Search for the cell housing the specified text and yield its [x, y] center coordinate. 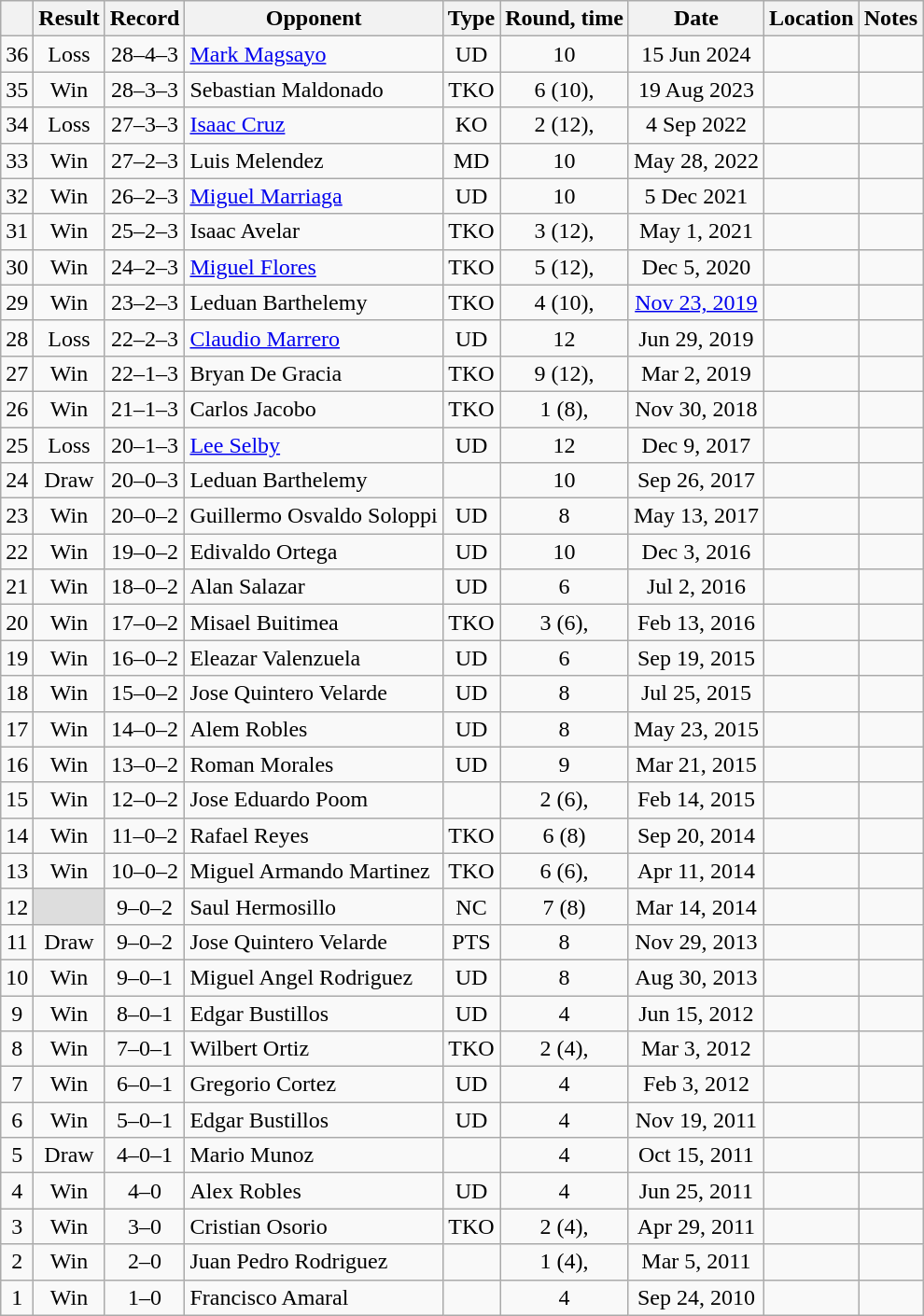
Opponent [314, 19]
Mar 3, 2012 [696, 1049]
Carlos Jacobo [314, 409]
27 [17, 373]
KO [470, 125]
Apr 11, 2014 [696, 871]
Claudio Marrero [314, 338]
14 [17, 835]
23 [17, 516]
34 [17, 125]
3–0 [145, 1226]
11 [17, 942]
3 (6), [565, 623]
4–0 [145, 1191]
9–0–1 [145, 977]
Mar 5, 2011 [696, 1262]
16 [17, 764]
25–2–3 [145, 231]
27–3–3 [145, 125]
Jun 29, 2019 [696, 338]
Dec 9, 2017 [696, 445]
Location [811, 19]
19 Aug 2023 [696, 90]
33 [17, 161]
7 [17, 1085]
Dec 3, 2016 [696, 552]
15–0–2 [145, 693]
Sep 20, 2014 [696, 835]
10–0–2 [145, 871]
Juan Pedro Rodriguez [314, 1262]
2 [17, 1262]
Cristian Osorio [314, 1226]
May 28, 2022 [696, 161]
15 Jun 2024 [696, 54]
6 (6), [565, 871]
Sebastian Maldonado [314, 90]
21–1–3 [145, 409]
3 [17, 1226]
18–0–2 [145, 587]
May 1, 2021 [696, 231]
26–2–3 [145, 196]
Lee Selby [314, 445]
Nov 19, 2011 [696, 1120]
26 [17, 409]
20–0–2 [145, 516]
15 [17, 800]
Miguel Flores [314, 267]
Misael Buitimea [314, 623]
Jun 15, 2012 [696, 1013]
17–0–2 [145, 623]
Nov 29, 2013 [696, 942]
23–2–3 [145, 302]
31 [17, 231]
8–0–1 [145, 1013]
28 [17, 338]
16–0–2 [145, 658]
Record [145, 19]
9 (12), [565, 373]
14–0–2 [145, 729]
Rafael Reyes [314, 835]
20 [17, 623]
Date [696, 19]
22 [17, 552]
Feb 13, 2016 [696, 623]
Bryan De Gracia [314, 373]
6 (10), [565, 90]
Round, time [565, 19]
13 [17, 871]
22–2–3 [145, 338]
13–0–2 [145, 764]
19 [17, 658]
4 Sep 2022 [696, 125]
5 (12), [565, 267]
1 (8), [565, 409]
Miguel Angel Rodriguez [314, 977]
20–1–3 [145, 445]
Notes [890, 19]
1 (4), [565, 1262]
Sep 26, 2017 [696, 481]
PTS [470, 942]
2 (6), [565, 800]
May 13, 2017 [696, 516]
Isaac Cruz [314, 125]
Jose Eduardo Poom [314, 800]
3 (12), [565, 231]
Sep 19, 2015 [696, 658]
MD [470, 161]
27–2–3 [145, 161]
Nov 30, 2018 [696, 409]
18 [17, 693]
Jul 25, 2015 [696, 693]
5–0–1 [145, 1120]
Feb 14, 2015 [696, 800]
2 (12), [565, 125]
Type [470, 19]
11–0–2 [145, 835]
Dec 5, 2020 [696, 267]
2–0 [145, 1262]
29 [17, 302]
May 23, 2015 [696, 729]
17 [17, 729]
6 (8) [565, 835]
1–0 [145, 1297]
Sep 24, 2010 [696, 1297]
7–0–1 [145, 1049]
Jul 2, 2016 [696, 587]
Luis Melendez [314, 161]
Roman Morales [314, 764]
20–0–3 [145, 481]
4–0–1 [145, 1155]
Aug 30, 2013 [696, 977]
Eleazar Valenzuela [314, 658]
Alan Salazar [314, 587]
Mario Munoz [314, 1155]
Feb 3, 2012 [696, 1085]
Wilbert Ortiz [314, 1049]
19–0–2 [145, 552]
36 [17, 54]
Gregorio Cortez [314, 1085]
Mark Magsayo [314, 54]
Miguel Marriaga [314, 196]
Isaac Avelar [314, 231]
5 [17, 1155]
35 [17, 90]
NC [470, 906]
25 [17, 445]
Apr 29, 2011 [696, 1226]
21 [17, 587]
12–0–2 [145, 800]
Nov 23, 2019 [696, 302]
1 [17, 1297]
Guillermo Osvaldo Soloppi [314, 516]
Mar 21, 2015 [696, 764]
Oct 15, 2011 [696, 1155]
4 (10), [565, 302]
24 [17, 481]
Alex Robles [314, 1191]
Mar 2, 2019 [696, 373]
Jun 25, 2011 [696, 1191]
24–2–3 [145, 267]
28–3–3 [145, 90]
6–0–1 [145, 1085]
22–1–3 [145, 373]
Saul Hermosillo [314, 906]
Francisco Amaral [314, 1297]
Result [69, 19]
28–4–3 [145, 54]
5 Dec 2021 [696, 196]
7 (8) [565, 906]
Mar 14, 2014 [696, 906]
30 [17, 267]
32 [17, 196]
Miguel Armando Martinez [314, 871]
Alem Robles [314, 729]
Edivaldo Ortega [314, 552]
